Capture the cell that displays the provided text and extract its (x, y) central coordinate. 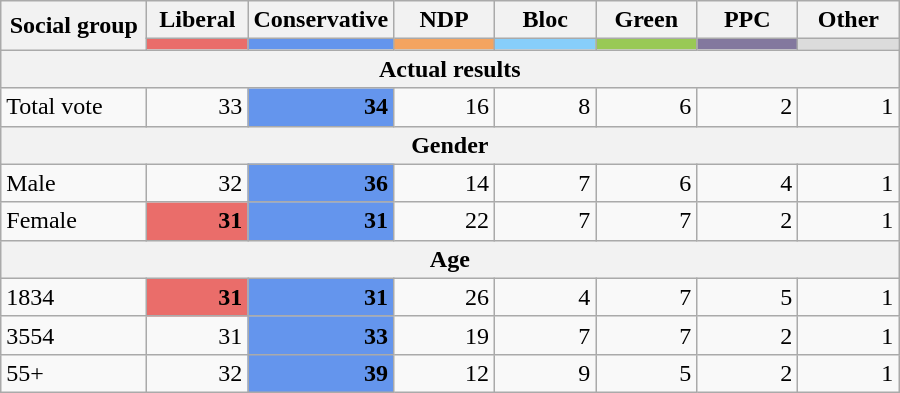
Male (74, 183)
1834 (74, 297)
Bloc (546, 20)
Other (848, 20)
55+ (74, 373)
8 (546, 107)
Gender (450, 145)
Liberal (198, 20)
NDP (444, 20)
Age (450, 259)
Female (74, 221)
Social group (74, 26)
36 (321, 183)
PPC (748, 20)
16 (444, 107)
39 (321, 373)
Total vote (74, 107)
14 (444, 183)
Green (646, 20)
26 (444, 297)
Actual results (450, 69)
Conservative (321, 20)
12 (444, 373)
19 (444, 335)
3554 (74, 335)
34 (321, 107)
22 (444, 221)
9 (546, 373)
